Detect which cell encompasses the target text, then output its [x, y] center coordinate. 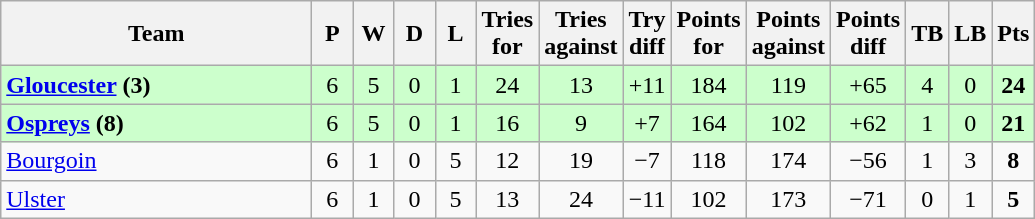
L [456, 34]
W [374, 34]
Points for [708, 34]
Ospreys (8) [156, 123]
TB [928, 34]
Tries against [581, 34]
+65 [868, 85]
Try diff [647, 34]
118 [708, 161]
16 [508, 123]
−71 [868, 199]
174 [788, 161]
Team [156, 34]
+7 [647, 123]
LB [970, 34]
9 [581, 123]
119 [788, 85]
Tries for [508, 34]
184 [708, 85]
+62 [868, 123]
19 [581, 161]
−11 [647, 199]
8 [1014, 161]
+11 [647, 85]
Bourgoin [156, 161]
3 [970, 161]
−56 [868, 161]
164 [708, 123]
P [332, 34]
Ulster [156, 199]
−7 [647, 161]
D [414, 34]
Points diff [868, 34]
21 [1014, 123]
Gloucester (3) [156, 85]
4 [928, 85]
173 [788, 199]
12 [508, 161]
Points against [788, 34]
Pts [1014, 34]
